Determine the (X, Y) coordinate at the center of the cell enclosing the given text.  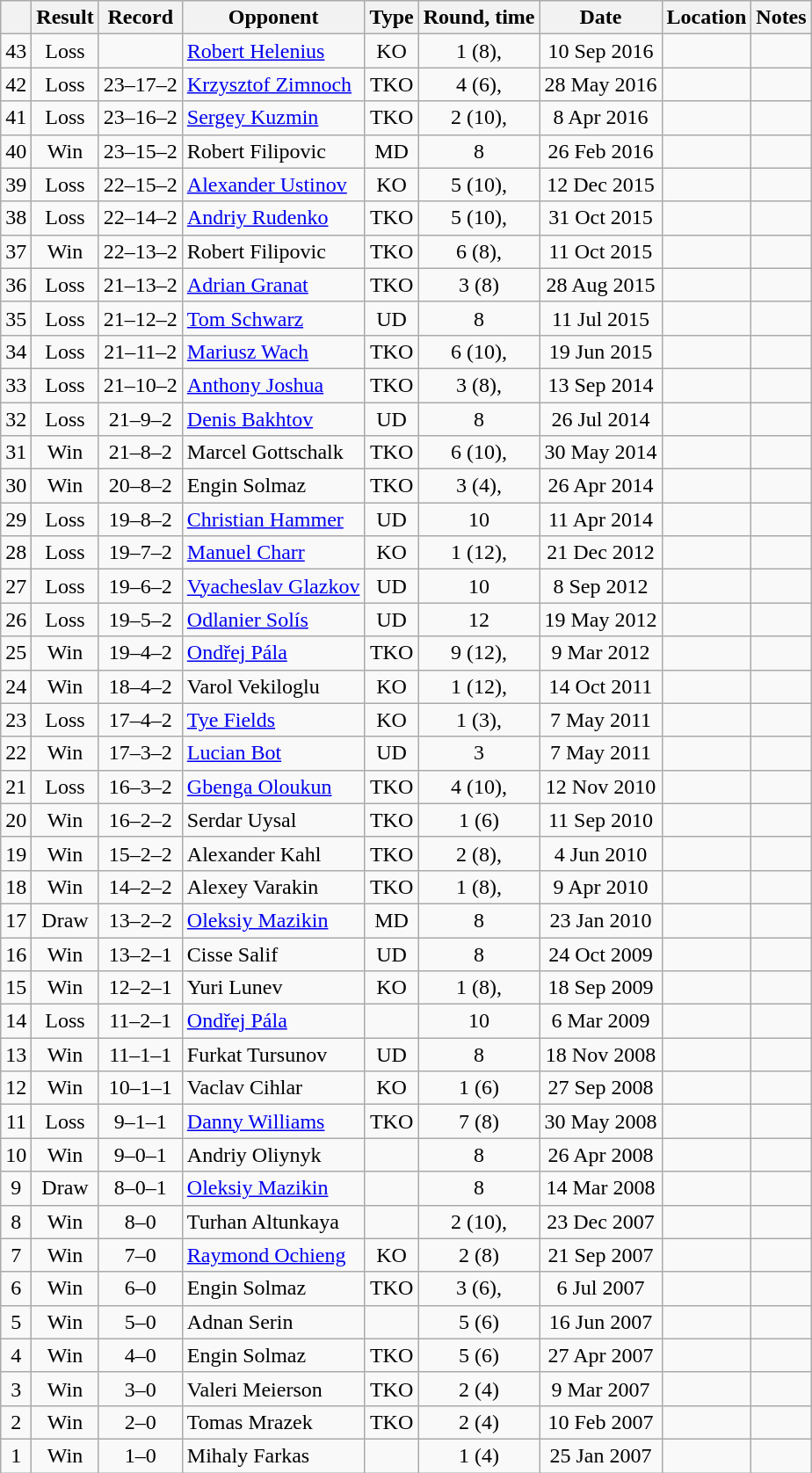
18–4–2 (141, 686)
19 Jun 2015 (601, 352)
12–2–1 (141, 988)
31 Oct 2015 (601, 218)
Andriy Oliynyk (273, 1155)
Round, time (479, 18)
21 Sep 2007 (601, 1255)
11 (16, 1121)
11–1–1 (141, 1055)
4 (16, 1355)
8–0 (141, 1222)
2 (8), (479, 853)
9–0–1 (141, 1155)
18 Nov 2008 (601, 1055)
19–5–2 (141, 620)
Mariusz Wach (273, 352)
Adrian Granat (273, 285)
Cisse Salif (273, 954)
6 Mar 2009 (601, 1021)
17 (16, 920)
31 (16, 453)
35 (16, 318)
Lucian Bot (273, 753)
30 May 2014 (601, 453)
Marcel Gottschalk (273, 453)
28 Aug 2015 (601, 285)
22–15–2 (141, 185)
11–2–1 (141, 1021)
26 Jul 2014 (601, 419)
10–1–1 (141, 1088)
33 (16, 385)
21–9–2 (141, 419)
18 (16, 887)
Denis Bakhtov (273, 419)
30 (16, 486)
Tom Schwarz (273, 318)
23 Jan 2010 (601, 920)
Gbenga Oloukun (273, 787)
Turhan Altunkaya (273, 1222)
20 (16, 820)
19 May 2012 (601, 620)
11 Sep 2010 (601, 820)
Odlanier Solís (273, 620)
6–0 (141, 1288)
Furkat Tursunov (273, 1055)
Raymond Ochieng (273, 1255)
11 Oct 2015 (601, 251)
37 (16, 251)
21–12–2 (141, 318)
13–2–2 (141, 920)
41 (16, 118)
23 Dec 2007 (601, 1222)
17–3–2 (141, 753)
32 (16, 419)
27 Apr 2007 (601, 1355)
4–0 (141, 1355)
23–15–2 (141, 151)
Opponent (273, 18)
16 Jun 2007 (601, 1322)
4 (6), (479, 84)
13 (16, 1055)
26 Feb 2016 (601, 151)
42 (16, 84)
22–13–2 (141, 251)
21–11–2 (141, 352)
Mihaly Farkas (273, 1455)
3–0 (141, 1389)
Location (707, 18)
21–8–2 (141, 453)
8–0–1 (141, 1188)
Type (392, 18)
17–4–2 (141, 720)
30 May 2008 (601, 1121)
29 (16, 519)
40 (16, 151)
34 (16, 352)
13 Sep 2014 (601, 385)
Record (141, 18)
19–6–2 (141, 586)
1 (4) (479, 1455)
Adnan Serin (273, 1322)
21 Dec 2012 (601, 553)
Vaclav Cihlar (273, 1088)
Manuel Charr (273, 553)
3 (4), (479, 486)
2 (8) (479, 1255)
Robert Helenius (273, 51)
Vyacheslav Glazkov (273, 586)
19–4–2 (141, 653)
28 May 2016 (601, 84)
25 Jan 2007 (601, 1455)
9–1–1 (141, 1121)
43 (16, 51)
23–17–2 (141, 84)
12 Dec 2015 (601, 185)
39 (16, 185)
15 (16, 988)
14 (16, 1021)
21 (16, 787)
Andriy Rudenko (273, 218)
9 Apr 2010 (601, 887)
4 (10), (479, 787)
6 Jul 2007 (601, 1288)
24 (16, 686)
9 Mar 2012 (601, 653)
9 (16, 1188)
25 (16, 653)
1 (16, 1455)
21–10–2 (141, 385)
26 Apr 2008 (601, 1155)
Result (65, 18)
Yuri Lunev (273, 988)
Valeri Meierson (273, 1389)
9 Mar 2007 (601, 1389)
Alexander Kahl (273, 853)
14–2–2 (141, 887)
20–8–2 (141, 486)
4 Jun 2010 (601, 853)
Krzysztof Zimnoch (273, 84)
Notes (781, 18)
16–2–2 (141, 820)
24 Oct 2009 (601, 954)
38 (16, 218)
14 Oct 2011 (601, 686)
8 Apr 2016 (601, 118)
6 (16, 1288)
23–16–2 (141, 118)
10 Sep 2016 (601, 51)
28 (16, 553)
3 (6), (479, 1288)
Serdar Uysal (273, 820)
Tomas Mrazek (273, 1422)
26 (16, 620)
2 (16, 1422)
23 (16, 720)
26 Apr 2014 (601, 486)
36 (16, 285)
19 (16, 853)
Danny Williams (273, 1121)
5 (16, 1322)
3 (8), (479, 385)
22–14–2 (141, 218)
9 (12), (479, 653)
Varol Vekiloglu (273, 686)
13–2–1 (141, 954)
11 Jul 2015 (601, 318)
1–0 (141, 1455)
Alexey Varakin (273, 887)
16 (16, 954)
18 Sep 2009 (601, 988)
21–13–2 (141, 285)
11 Apr 2014 (601, 519)
15–2–2 (141, 853)
16–3–2 (141, 787)
5–0 (141, 1322)
2–0 (141, 1422)
7 (16, 1255)
6 (8), (479, 251)
12 Nov 2010 (601, 787)
7 (8) (479, 1121)
3 (8) (479, 285)
Date (601, 18)
27 (16, 586)
Tye Fields (273, 720)
22 (16, 753)
19–7–2 (141, 553)
Alexander Ustinov (273, 185)
27 Sep 2008 (601, 1088)
7–0 (141, 1255)
Christian Hammer (273, 519)
8 Sep 2012 (601, 586)
19–8–2 (141, 519)
Anthony Joshua (273, 385)
14 Mar 2008 (601, 1188)
1 (3), (479, 720)
10 Feb 2007 (601, 1422)
Sergey Kuzmin (273, 118)
